Provide the (X, Y) coordinate of the cell's center where the given text is located.  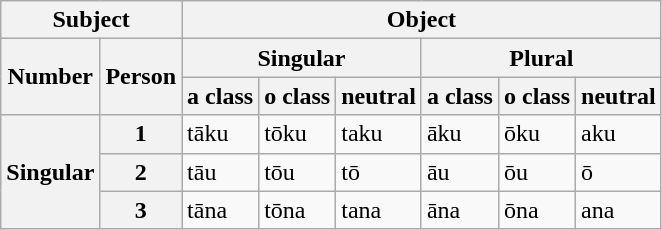
ōku (536, 134)
tāku (220, 134)
āna (460, 210)
ō (619, 172)
aku (619, 134)
taku (379, 134)
āu (460, 172)
2 (141, 172)
1 (141, 134)
Person (141, 77)
ana (619, 210)
tōu (298, 172)
tōna (298, 210)
tōku (298, 134)
ōu (536, 172)
Subject (92, 20)
tāna (220, 210)
tāu (220, 172)
3 (141, 210)
Number (50, 77)
āku (460, 134)
tō (379, 172)
ōna (536, 210)
tana (379, 210)
Plural (541, 58)
Object (422, 20)
